For the text-containing cell, return its midpoint in [X, Y] coordinate format. 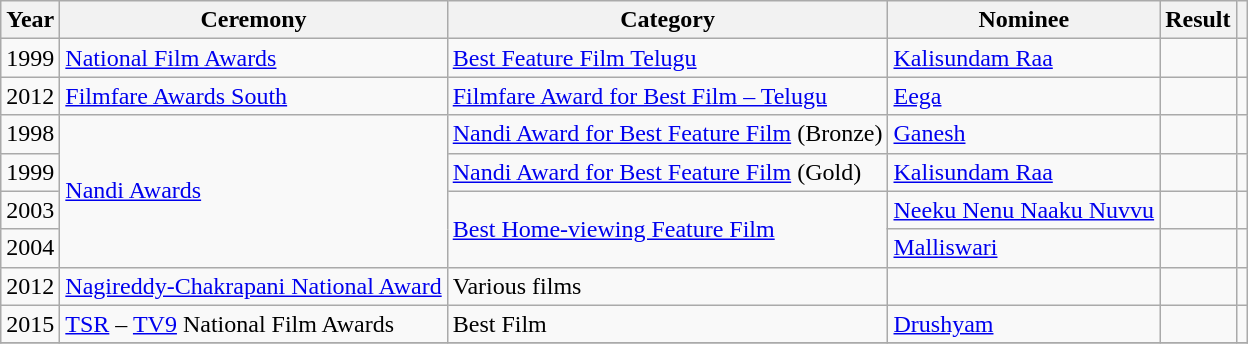
1998 [30, 134]
Drushyam [1024, 324]
Best Feature Film Telugu [668, 58]
2004 [30, 248]
Filmfare Awards South [254, 96]
Malliswari [1024, 248]
Category [668, 20]
Best Home-viewing Feature Film [668, 229]
Best Film [668, 324]
Year [30, 20]
Nandi Award for Best Feature Film (Bronze) [668, 134]
Eega [1024, 96]
2003 [30, 210]
Nagireddy-Chakrapani National Award [254, 286]
Result [1198, 20]
2015 [30, 324]
Nominee [1024, 20]
Various films [668, 286]
Ceremony [254, 20]
Ganesh [1024, 134]
Filmfare Award for Best Film – Telugu [668, 96]
Neeku Nenu Naaku Nuvvu [1024, 210]
Nandi Award for Best Feature Film (Gold) [668, 172]
National Film Awards [254, 58]
Nandi Awards [254, 191]
TSR – TV9 National Film Awards [254, 324]
